Search for the cell housing the specified text and yield its (X, Y) center coordinate. 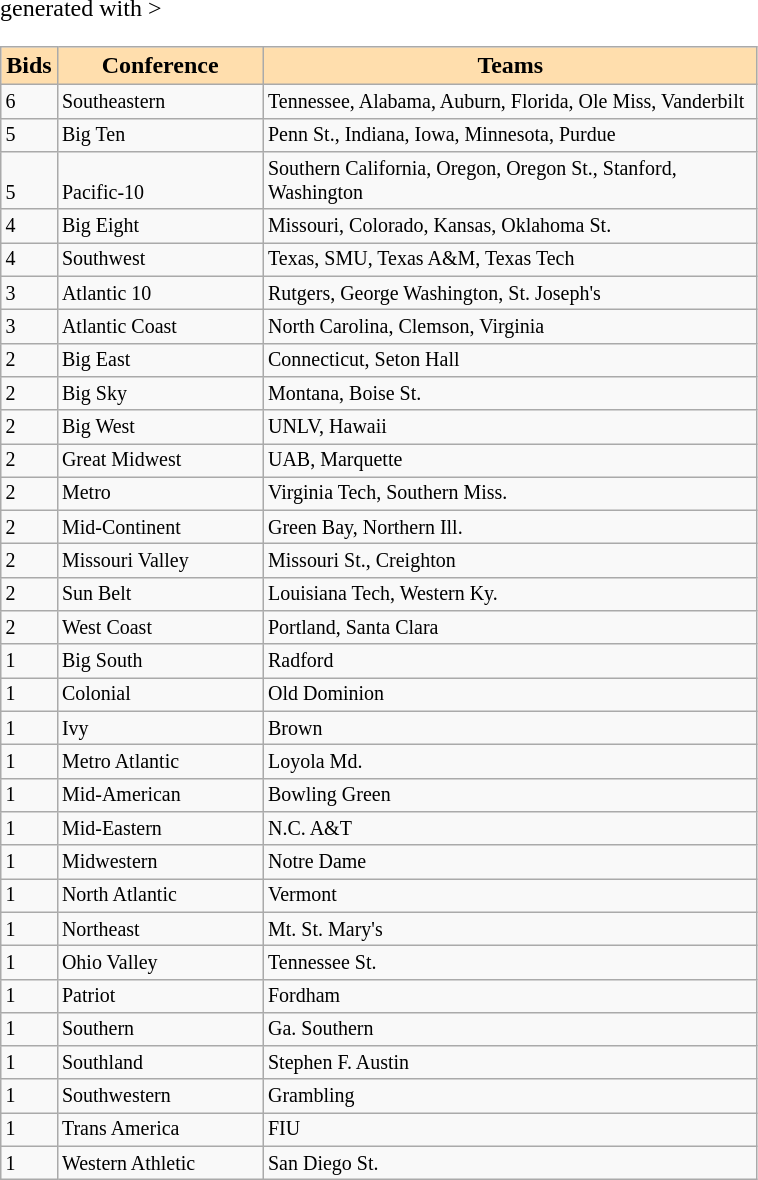
Radford (510, 660)
Grambling (510, 1096)
Patriot (160, 996)
Ivy (160, 728)
Tennessee St. (510, 962)
Great Midwest (160, 460)
Big Sky (160, 394)
Virginia Tech, Southern Miss. (510, 494)
Southwestern (160, 1096)
UNLV, Hawaii (510, 426)
Atlantic 10 (160, 292)
Texas, SMU, Texas A&M, Texas Tech (510, 260)
Teams (510, 66)
Connecticut, Seton Hall (510, 360)
Big East (160, 360)
Northeast (160, 928)
Fordham (510, 996)
Rutgers, George Washington, St. Joseph's (510, 292)
Midwestern (160, 862)
Missouri Valley (160, 560)
Mid-Continent (160, 526)
Bids (29, 66)
Sun Belt (160, 594)
Southland (160, 1062)
Penn St., Indiana, Iowa, Minnesota, Purdue (510, 134)
Southern California, Oregon, Oregon St., Stanford, Washington (510, 180)
Atlantic Coast (160, 326)
Tennessee, Alabama, Auburn, Florida, Ole Miss, Vanderbilt (510, 102)
San Diego St. (510, 1162)
Louisiana Tech, Western Ky. (510, 594)
Mt. St. Mary's (510, 928)
Missouri St., Creighton (510, 560)
Southwest (160, 260)
6 (29, 102)
Pacific-10 (160, 180)
West Coast (160, 628)
Ohio Valley (160, 962)
Vermont (510, 896)
Western Athletic (160, 1162)
Green Bay, Northern Ill. (510, 526)
Stephen F. Austin (510, 1062)
Montana, Boise St. (510, 394)
Bowling Green (510, 794)
Conference (160, 66)
Metro (160, 494)
North Atlantic (160, 896)
Big Ten (160, 134)
Portland, Santa Clara (510, 628)
Colonial (160, 694)
Trans America (160, 1130)
Southeastern (160, 102)
Missouri, Colorado, Kansas, Oklahoma St. (510, 226)
Southern (160, 1028)
Brown (510, 728)
Old Dominion (510, 694)
Metro Atlantic (160, 762)
Loyola Md. (510, 762)
Big West (160, 426)
Big South (160, 660)
Big Eight (160, 226)
UAB, Marquette (510, 460)
Notre Dame (510, 862)
Mid-American (160, 794)
FIU (510, 1130)
N.C. A&T (510, 828)
North Carolina, Clemson, Virginia (510, 326)
Ga. Southern (510, 1028)
Mid-Eastern (160, 828)
